Output the [X, Y] coordinate of the center of the cell containing the given text.  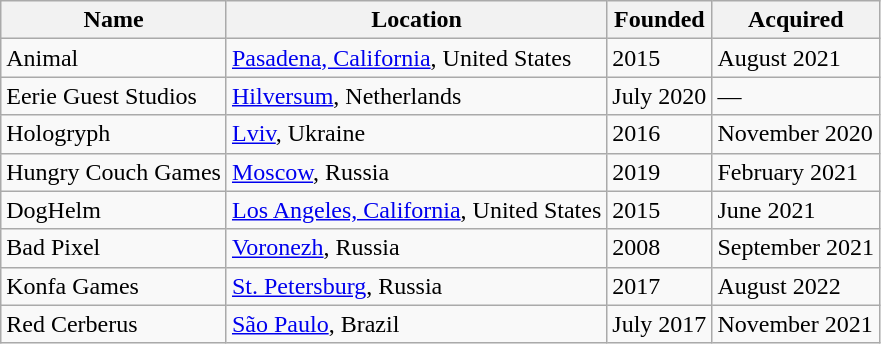
2016 [660, 134]
Acquired [796, 20]
Name [114, 20]
Founded [660, 20]
São Paulo, Brazil [416, 324]
2017 [660, 286]
July 2017 [660, 324]
Location [416, 20]
Hologryph [114, 134]
Bad Pixel [114, 248]
June 2021 [796, 210]
Hungry Couch Games [114, 172]
Animal [114, 58]
August 2021 [796, 58]
February 2021 [796, 172]
Voronezh, Russia [416, 248]
Konfa Games [114, 286]
— [796, 96]
Los Angeles, California, United States [416, 210]
Hilversum, Netherlands [416, 96]
September 2021 [796, 248]
Red Cerberus [114, 324]
2008 [660, 248]
Moscow, Russia [416, 172]
August 2022 [796, 286]
November 2020 [796, 134]
2019 [660, 172]
DogHelm [114, 210]
November 2021 [796, 324]
Lviv, Ukraine [416, 134]
Pasadena, California, United States [416, 58]
July 2020 [660, 96]
St. Petersburg, Russia [416, 286]
Eerie Guest Studios [114, 96]
